Scan for the cell matching the given text and deliver its [X, Y] coordinate at center. 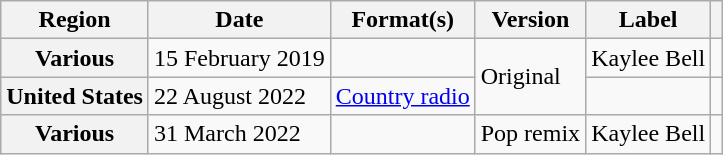
22 August 2022 [239, 96]
Original [530, 77]
Date [239, 20]
Label [648, 20]
Format(s) [402, 20]
15 February 2019 [239, 58]
United States [75, 96]
Version [530, 20]
31 March 2022 [239, 134]
Pop remix [530, 134]
Country radio [402, 96]
Region [75, 20]
